Return the (X, Y) coordinate for the center point of the cell that contains the specified text.  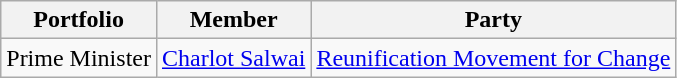
Party (494, 20)
Member (233, 20)
Reunification Movement for Change (494, 58)
Charlot Salwai (233, 58)
Portfolio (79, 20)
Prime Minister (79, 58)
